Return the (X, Y) coordinate for the center point of the cell that contains the specified text.  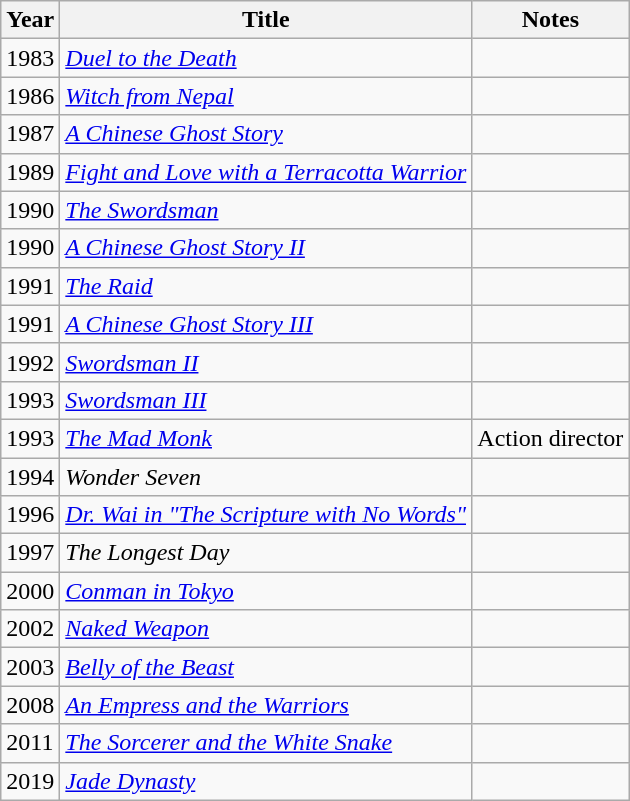
1983 (30, 58)
Title (266, 20)
A Chinese Ghost Story II (266, 248)
Witch from Nepal (266, 96)
Conman in Tokyo (266, 591)
Action director (550, 438)
The Mad Monk (266, 438)
2008 (30, 705)
2002 (30, 629)
Fight and Love with a Terracotta Warrior (266, 172)
Year (30, 20)
1989 (30, 172)
Wonder Seven (266, 477)
Naked Weapon (266, 629)
2003 (30, 667)
1986 (30, 96)
A Chinese Ghost Story III (266, 324)
1996 (30, 515)
Swordsman III (266, 400)
Belly of the Beast (266, 667)
The Swordsman (266, 210)
1997 (30, 553)
Duel to the Death (266, 58)
Dr. Wai in "The Scripture with No Words" (266, 515)
The Raid (266, 286)
A Chinese Ghost Story (266, 134)
1987 (30, 134)
2019 (30, 781)
1992 (30, 362)
The Longest Day (266, 553)
Notes (550, 20)
An Empress and the Warriors (266, 705)
Swordsman II (266, 362)
2000 (30, 591)
Jade Dynasty (266, 781)
1994 (30, 477)
The Sorcerer and the White Snake (266, 743)
2011 (30, 743)
